Pinpoint the cell where the given text exists, returning its (x, y) midpoint coordinate. 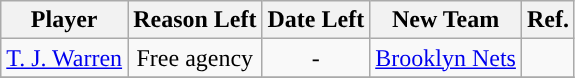
T. J. Warren (64, 58)
Brooklyn Nets (446, 58)
Ref. (548, 20)
Player (64, 20)
Date Left (316, 20)
- (316, 58)
Reason Left (195, 20)
New Team (446, 20)
Free agency (195, 58)
